Detect which cell encompasses the target text, then output its (x, y) center coordinate. 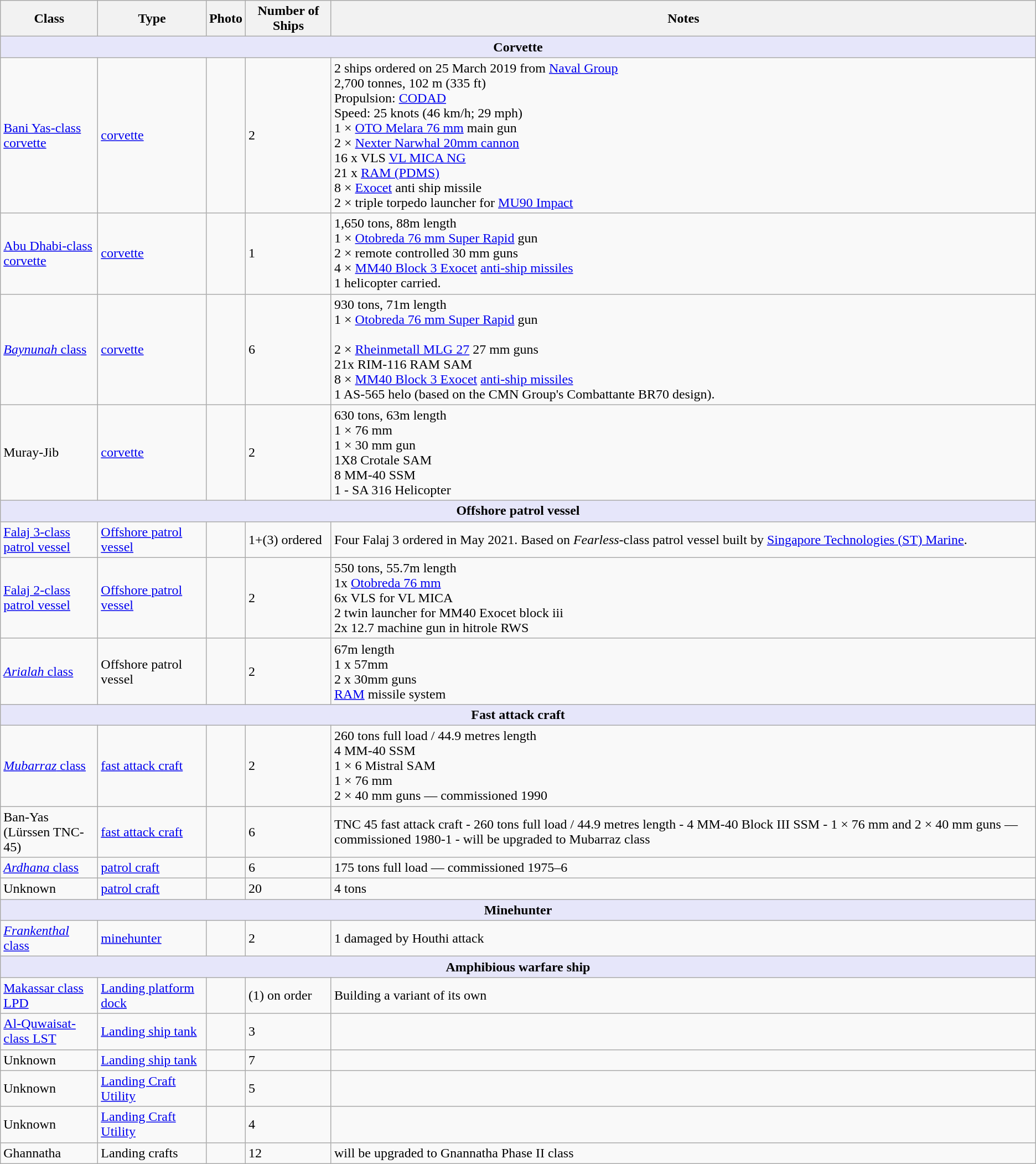
1+(3) ordered (288, 539)
Ardhana class (49, 868)
260 tons full load / 44.9 metres length4 MM-40 SSM 1 × 6 Mistral SAM 1 × 76 mm 2 × 40 mm guns — commissioned 1990 (683, 765)
Baynunah class (49, 349)
12 (288, 1153)
3 (288, 1032)
Four Falaj 3 ordered in May 2021. Based on Fearless-class patrol vessel built by Singapore Technologies (ST) Marine. (683, 539)
Falaj 2-class patrol vessel (49, 598)
Landing crafts (152, 1153)
Type (152, 19)
Muray-Jib (49, 453)
Bani Yas-class corvette (49, 135)
Abu Dhabi-class corvette (49, 254)
Ghannatha (49, 1153)
67m length 1 x 57mm 2 x 30mm guns RAM missile system (683, 671)
Arialah class (49, 671)
4 tons (683, 889)
Class (49, 19)
Makassar class LPD (49, 995)
Notes (683, 19)
Photo (226, 19)
Mubarraz class (49, 765)
1 (288, 254)
Frankenthal class (49, 939)
550 tons, 55.7m length1x Otobreda 76 mm6x VLS for VL MICA2 twin launcher for MM40 Exocet block iii2x 12.7 machine gun in hitrole RWS (683, 598)
Fast attack craft (518, 715)
175 tons full load — commissioned 1975–6 (683, 868)
minehunter (152, 939)
1 damaged by Houthi attack (683, 939)
5 (288, 1088)
Building a variant of its own (683, 995)
7 (288, 1060)
Falaj 3-class patrol vessel (49, 539)
Landing platform dock (152, 995)
4 (288, 1125)
Corvette (518, 47)
630 tons, 63m length 1 × 76 mm 1 × 30 mm gun 1X8 Crotale SAM 8 MM-40 SSM 1 - SA 316 Helicopter (683, 453)
20 (288, 889)
(1) on order (288, 995)
Al-Quwaisat-class LST (49, 1032)
Number of Ships (288, 19)
Ban-Yas (Lürssen TNC-45) (49, 831)
will be upgraded to Gnannatha Phase II class (683, 1153)
Minehunter (518, 910)
Amphibious warfare ship (518, 967)
